Return (X, Y) of the center of cell containing provided text 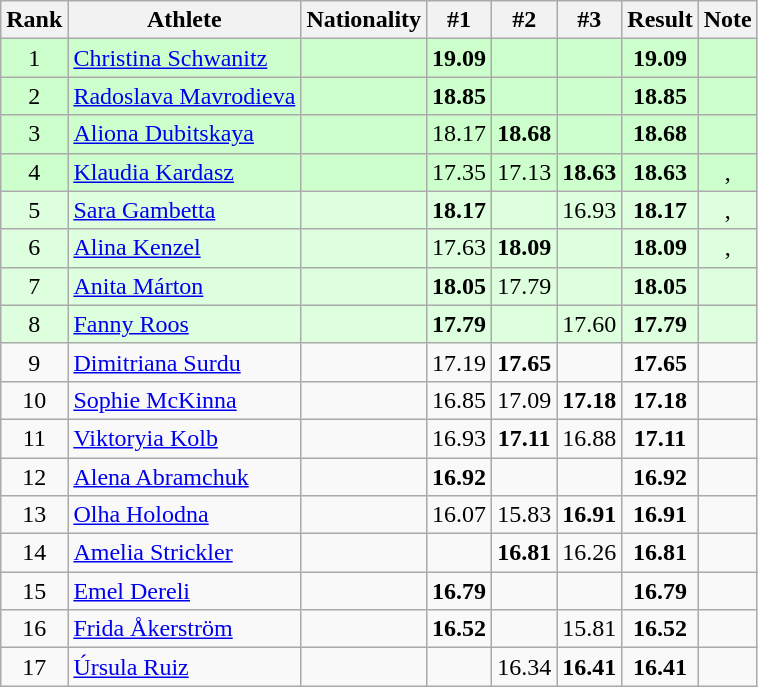
6 (34, 248)
#2 (524, 20)
13 (34, 515)
12 (34, 477)
Viktoryia Kolb (184, 438)
8 (34, 324)
7 (34, 286)
16.34 (524, 667)
17.35 (460, 172)
16.85 (460, 400)
17.19 (460, 362)
16.07 (460, 515)
11 (34, 438)
Nationality (364, 20)
Fanny Roos (184, 324)
Amelia Strickler (184, 553)
14 (34, 553)
10 (34, 400)
Note (728, 20)
Frida Åkerström (184, 629)
5 (34, 210)
16 (34, 629)
Result (660, 20)
17.13 (524, 172)
Emel Dereli (184, 591)
4 (34, 172)
16.26 (590, 553)
17.60 (590, 324)
Radoslava Mavrodieva (184, 96)
Úrsula Ruiz (184, 667)
15.81 (590, 629)
Aliona Dubitskaya (184, 134)
Rank (34, 20)
9 (34, 362)
#3 (590, 20)
Dimitriana Surdu (184, 362)
Christina Schwanitz (184, 58)
17.09 (524, 400)
15.83 (524, 515)
17 (34, 667)
3 (34, 134)
15 (34, 591)
Alena Abramchuk (184, 477)
1 (34, 58)
Olha Holodna (184, 515)
Sara Gambetta (184, 210)
2 (34, 96)
Klaudia Kardasz (184, 172)
Athlete (184, 20)
17.63 (460, 248)
Sophie McKinna (184, 400)
#1 (460, 20)
Anita Márton (184, 286)
Alina Kenzel (184, 248)
16.88 (590, 438)
